Capture the cell that displays the provided text and extract its [X, Y] central coordinate. 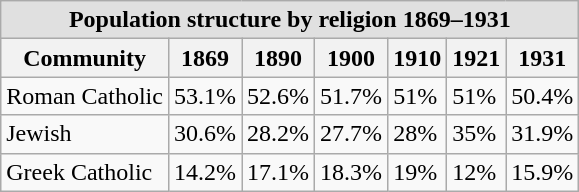
1910 [418, 58]
1869 [204, 58]
28.2% [278, 134]
30.6% [204, 134]
27.7% [352, 134]
Population structure by religion 1869–1931 [290, 20]
51.7% [352, 96]
Community [85, 58]
1921 [476, 58]
1931 [542, 58]
31.9% [542, 134]
35% [476, 134]
52.6% [278, 96]
14.2% [204, 172]
15.9% [542, 172]
12% [476, 172]
Jewish [85, 134]
28% [418, 134]
50.4% [542, 96]
17.1% [278, 172]
19% [418, 172]
18.3% [352, 172]
53.1% [204, 96]
1900 [352, 58]
Greek Catholic [85, 172]
Roman Catholic [85, 96]
1890 [278, 58]
